From the cell containing the given text, extract its center point as [X, Y] coordinate. 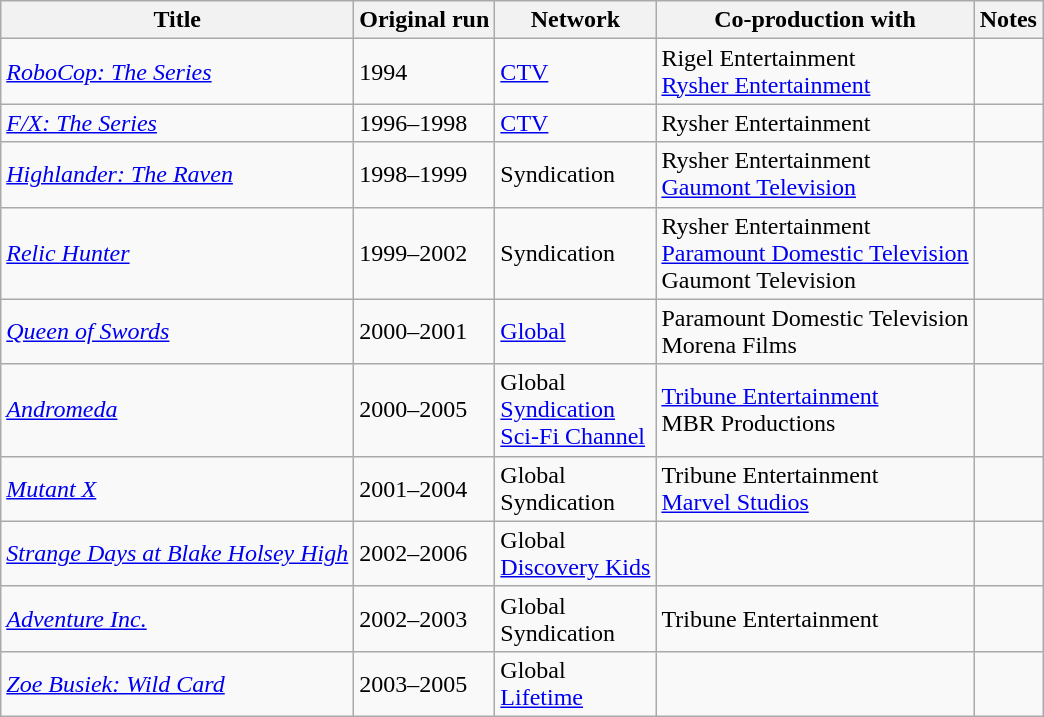
2000–2005 [424, 410]
Tribune EntertainmentMarvel Studios [815, 488]
Global [576, 332]
1999–2002 [424, 253]
Queen of Swords [178, 332]
GlobalDiscovery Kids [576, 554]
Rysher Entertainment [815, 123]
2001–2004 [424, 488]
Adventure Inc. [178, 618]
RoboCop: The Series [178, 72]
2002–2006 [424, 554]
Paramount Domestic TelevisionMorena Films [815, 332]
1994 [424, 72]
2002–2003 [424, 618]
GlobalSyndicationSci-Fi Channel [576, 410]
Network [576, 20]
GlobalLifetime [576, 684]
Notes [1008, 20]
Rysher EntertainmentParamount Domestic TelevisionGaumont Television [815, 253]
Mutant X [178, 488]
Zoe Busiek: Wild Card [178, 684]
Co-production with [815, 20]
F/X: The Series [178, 123]
1996–1998 [424, 123]
Original run [424, 20]
1998–1999 [424, 174]
Tribune Entertainment [815, 618]
2000–2001 [424, 332]
Title [178, 20]
Rysher EntertainmentGaumont Television [815, 174]
Relic Hunter [178, 253]
Rigel EntertainmentRysher Entertainment [815, 72]
Andromeda [178, 410]
Strange Days at Blake Holsey High [178, 554]
Highlander: The Raven [178, 174]
2003–2005 [424, 684]
Tribune EntertainmentMBR Productions [815, 410]
